Return (X, Y) of the center of cell containing provided text 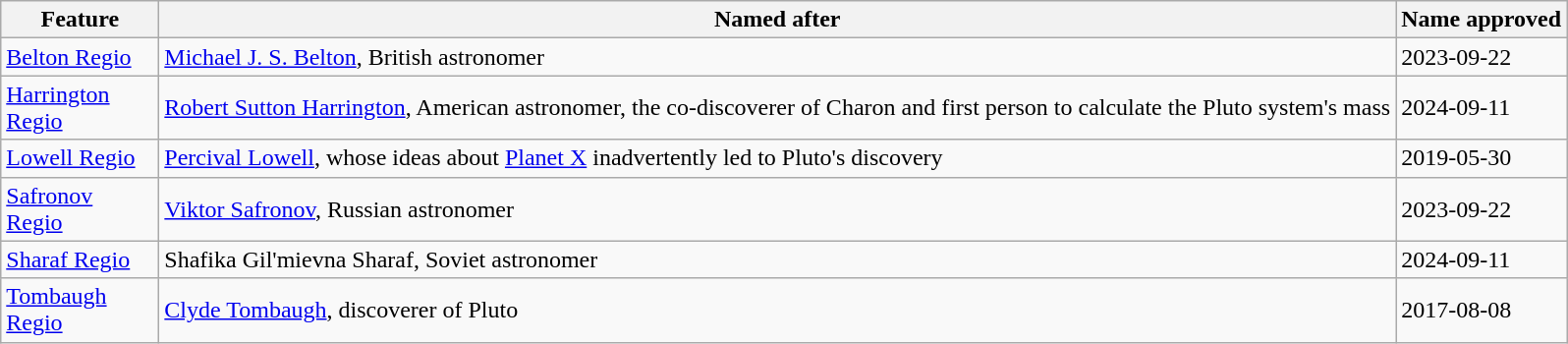
Michael J. S. Belton, British astronomer (778, 57)
Viktor Safronov, Russian astronomer (778, 208)
Tombaugh Regio (81, 311)
Shafika Gil'mievna Sharaf, Soviet astronomer (778, 259)
Robert Sutton Harrington, American astronomer, the co-discoverer of Charon and first person to calculate the Pluto system's mass (778, 108)
Lowell Regio (81, 158)
2017-08-08 (1482, 311)
Percival Lowell, whose ideas about Planet X inadvertently led to Pluto's discovery (778, 158)
Sharaf Regio (81, 259)
Clyde Tombaugh, discoverer of Pluto (778, 311)
Feature (81, 20)
Named after (778, 20)
Name approved (1482, 20)
Safronov Regio (81, 208)
Harrington Regio (81, 108)
2019-05-30 (1482, 158)
Belton Regio (81, 57)
